Extract the [x, y] coordinate from the center of the cell holding the provided text.  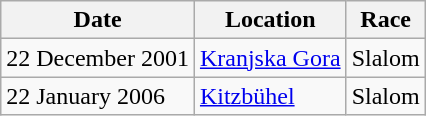
Location [270, 20]
Kitzbühel [270, 96]
Date [98, 20]
Kranjska Gora [270, 58]
22 January 2006 [98, 96]
22 December 2001 [98, 58]
Race [386, 20]
